Search for the cell housing the specified text and yield its [x, y] center coordinate. 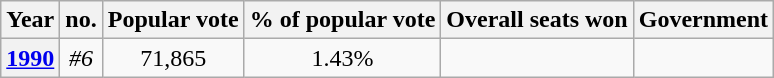
1.43% [342, 58]
Government [703, 20]
#6 [81, 58]
Overall seats won [537, 20]
Year [30, 20]
71,865 [173, 58]
% of popular vote [342, 20]
no. [81, 20]
1990 [30, 58]
Popular vote [173, 20]
